Extract the [X, Y] coordinate from the center of the cell holding the provided text.  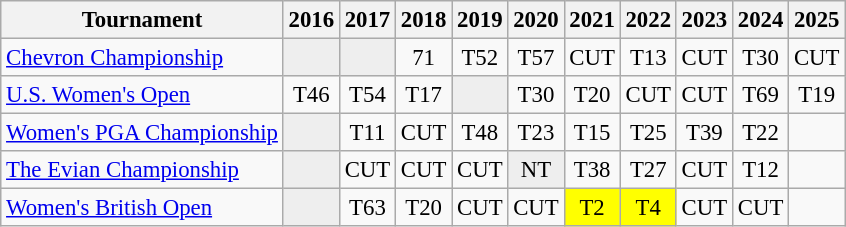
T12 [760, 170]
Women's British Open [142, 208]
2021 [592, 20]
T13 [648, 58]
T25 [648, 133]
T23 [536, 133]
2018 [424, 20]
T11 [367, 133]
T48 [480, 133]
T17 [424, 95]
NT [536, 170]
T57 [536, 58]
T52 [480, 58]
2024 [760, 20]
T46 [311, 95]
U.S. Women's Open [142, 95]
2020 [536, 20]
2023 [704, 20]
2019 [480, 20]
Tournament [142, 20]
Chevron Championship [142, 58]
2016 [311, 20]
T4 [648, 208]
T22 [760, 133]
2025 [817, 20]
T69 [760, 95]
Women's PGA Championship [142, 133]
T63 [367, 208]
2022 [648, 20]
T27 [648, 170]
2017 [367, 20]
T19 [817, 95]
T54 [367, 95]
71 [424, 58]
T38 [592, 170]
T15 [592, 133]
The Evian Championship [142, 170]
T39 [704, 133]
T2 [592, 208]
